Extract the (x, y) coordinate from the center of the cell holding the provided text.  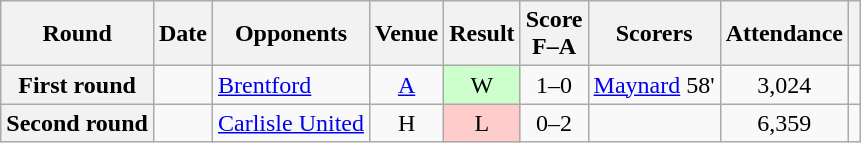
Date (182, 34)
Maynard 58' (654, 85)
First round (78, 85)
Result (482, 34)
1–0 (554, 85)
L (482, 123)
Venue (406, 34)
0–2 (554, 123)
6,359 (784, 123)
Carlisle United (290, 123)
Opponents (290, 34)
3,024 (784, 85)
Round (78, 34)
Attendance (784, 34)
H (406, 123)
Brentford (290, 85)
Second round (78, 123)
ScoreF–A (554, 34)
W (482, 85)
A (406, 85)
Scorers (654, 34)
